Determine the [x, y] coordinate at the center of the cell enclosing the given text.  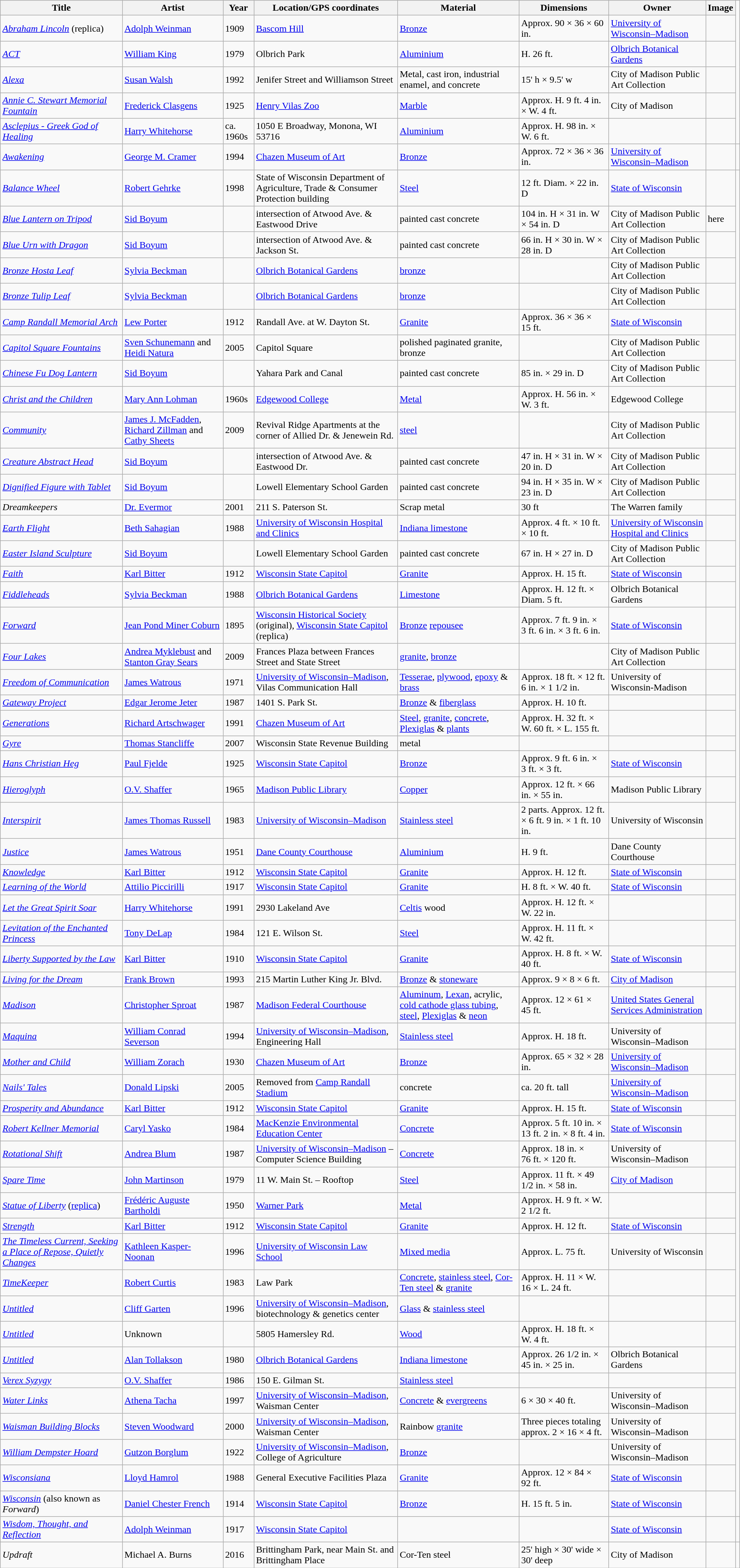
William Dempster Hoard [62, 1452]
Frederick Clasgens [172, 105]
Approx. H. 9 ft. × W. 2 1/2 ft. [564, 1205]
Balance Wheel [62, 188]
Approx. H. 10 ft. [564, 702]
Approx. H. 11 ft. × W. 42 ft. [564, 933]
Mother and Child [62, 1061]
Bronze Hosta Leaf [62, 270]
67 in. H × 27 in. D [564, 554]
2000 [238, 1426]
William King [172, 54]
William Zorach [172, 1061]
Athena Tacha [172, 1401]
2930 Lakeland Ave [326, 907]
Hieroglyph [62, 789]
Dreamkeepers [62, 507]
Dr. Evermor [172, 507]
Caryl Yasko [172, 1129]
Knowledge [62, 872]
Fiddleheads [62, 594]
Jenifer Street and Williamson Street [326, 80]
Beth Sahagian [172, 528]
H. 8 ft. × W. 40 ft. [564, 887]
104 in. H × 31 in. W × 54 in. D [564, 219]
polished paginated granite, bronze [459, 348]
Approx. 18 ft. × 12 ft. 6 in. × 1 1/2 in. [564, 682]
Susan Walsh [172, 80]
James Thomas Russell [172, 821]
Approx. H. 12 ft. × Diam. 5 ft. [564, 594]
Gyre [62, 743]
Christ and the Children [62, 399]
University of Wisconsin–Madison, biotechnology & genetics center [326, 1308]
47 in. H × 31 in. W × 20 in. D [564, 461]
Approx. 9 ft. 6 in. × 3 ft. × 3 ft. [564, 764]
Water Links [62, 1401]
Approx. H. 18 ft. × W. 4 ft. [564, 1334]
General Executive Facilities Plaza [326, 1477]
Verex Syzygy [62, 1380]
Community [62, 430]
Approx. 12 × 61 × 45 ft. [564, 1005]
metal [459, 743]
1050 E Broadway, Monona, WI 53716 [326, 131]
Interspirit [62, 821]
Jean Pond Miner Coburn [172, 625]
1895 [238, 625]
concrete [459, 1088]
1401 S. Park St. [326, 702]
Approx. H. 98 in. × W. 6 ft. [564, 131]
Bronze & stoneware [459, 979]
Liberty Supported by the Law [62, 959]
Bronze Tulip Leaf [62, 296]
Approx. H. 11 × W. 16 × L. 24 ft. [564, 1283]
Four Lakes [62, 656]
H. 26 ft. [564, 54]
University of Wisconsin–Madison, Vilas Communication Hall [326, 682]
TimeKeeper [62, 1283]
Approx. 72 × 36 × 36 in. [564, 157]
Camp Randall Memorial Arch [62, 322]
Celtis wood [459, 907]
Owner [657, 8]
Alan Tollakson [172, 1360]
Glass & stainless steel [459, 1308]
1997 [238, 1401]
granite, bronze [459, 656]
Wisconsin State Revenue Building [326, 743]
Strength [62, 1226]
Thomas Stancliffe [172, 743]
Approx. H. 56 in. × W. 3 ft. [564, 399]
Artist [172, 8]
Metal, cast iron, industrial enamel, and concrete [459, 80]
Gutzon Borglum [172, 1452]
Year [238, 8]
Donald Lipski [172, 1088]
1971 [238, 682]
12 ft. Diam. × 22 in. D [564, 188]
Robert Kellner Memorial [62, 1129]
1992 [238, 80]
1930 [238, 1061]
Maquina [62, 1036]
Approx. 12 ft. × 66 in. × 55 in. [564, 789]
Madison [62, 1005]
Copper [459, 789]
Henry Vilas Zoo [326, 105]
Wisconsin Historical Society (original), Wisconsin State Capitol (replica) [326, 625]
Sven Schunemann and Heidi Natura [172, 348]
Lloyd Hamrol [172, 1477]
Concrete & evergreens [459, 1401]
Attilio Piccirilli [172, 887]
Wisconsiana [62, 1477]
Robert Gehrke [172, 188]
Learning of the World [62, 887]
Annie C. Stewart Memorial Fountain [62, 105]
intersection of Atwood Ave. & Jackson St. [326, 244]
Updraft [62, 1555]
Bronze & fiberglass [459, 702]
5805 Hamersley Rd. [326, 1334]
Rainbow granite [459, 1426]
Christopher Sproat [172, 1005]
MacKenzie Environmental Education Center [326, 1129]
State of Wisconsin Department of Agriculture, Trade & Consumer Protection building [326, 188]
Steel, granite, concrete, Plexiglas & plants [459, 723]
Removed from Camp Randall Stadium [326, 1088]
Approx. 12 × 84 × 92 ft. [564, 1477]
Rotational Shift [62, 1154]
University of Wisconsin–Madison, College of Agriculture [326, 1452]
John Martinson [172, 1180]
University of Wisconsin Law School [326, 1252]
Gateway Project [62, 702]
ACT [62, 54]
1980 [238, 1360]
Easter Island Sculpture [62, 554]
Approx. 36 × 36 × 15 ft. [564, 322]
Wisconsin (also known as Forward) [62, 1504]
Randall Ave. at W. Dayton St. [326, 322]
1986 [238, 1380]
211 S. Paterson St. [326, 507]
2 parts. Approx. 12 ft. × 6 ft. 9 in. × 1 ft. 10 in. [564, 821]
Frédéric Auguste Bartholdi [172, 1205]
Alexa [62, 80]
ca. 1960s [238, 131]
University of Wisconsin-Madison [657, 682]
Hans Christian Heg [62, 764]
Warner Park [326, 1205]
Wisdom, Thought, and Reflection [62, 1530]
Faith [62, 574]
15' h × 9.5' w [564, 80]
Approx. 5 ft. 10 in. × 13 ft. 2 in. × 8 ft. 4 in. [564, 1129]
H. 9 ft. [564, 852]
Daniel Chester French [172, 1504]
Awakening [62, 157]
Approx. H. 8 ft. × W. 40 ft. [564, 959]
Concrete, stainless steel, Cor-Ten steel & granite [459, 1283]
intersection of Atwood Ave. & Eastwood Drive [326, 219]
James J. McFadden, Richard Zillman and Cathy Sheets [172, 430]
1951 [238, 852]
The Warren family [657, 507]
William Conrad Severson [172, 1036]
Location/GPS coordinates [326, 8]
University of Wisconsin–Madison, Engineering Hall [326, 1036]
Asclepius - Greek God of Healing [62, 131]
Limestone [459, 594]
1998 [238, 188]
H. 15 ft. 5 in. [564, 1504]
Scrap metal [459, 507]
85 in. × 29 in. D [564, 373]
Michael A. Burns [172, 1555]
Andrea Myklebust and Stanton Gray Sears [172, 656]
Title [62, 8]
215 Martin Luther King Jr. Blvd. [326, 979]
Approx. L. 75 ft. [564, 1252]
94 in. H × 35 in. W × 23 in. D [564, 487]
Approx. 65 × 32 × 28 in. [564, 1061]
Tesserae, plywood, epoxy & brass [459, 682]
Capitol Square [326, 348]
ca. 20 ft. tall [564, 1088]
Mixed media [459, 1252]
Chinese Fu Dog Lantern [62, 373]
Kathleen Kasper-Noonan [172, 1252]
Approx. H. 32 ft. × W. 60 ft. × L. 155 ft. [564, 723]
Spare Time [62, 1180]
United States General Services Administration [657, 1005]
Yahara Park and Canal [326, 373]
Blue Urn with Dragon [62, 244]
steel [459, 430]
Cliff Garten [172, 1308]
2007 [238, 743]
Justice [62, 852]
Three pieces totaling approx. 2 × 16 × 4 ft. [564, 1426]
Prosperity and Abundance [62, 1108]
Living for the Dream [62, 979]
Wood [459, 1334]
Nails' Tales [62, 1088]
Approx. 11 ft. × 49 1/2 in. × 58 in. [564, 1180]
25' high × 30' wide × 30' deep [564, 1555]
Waisman Building Blocks [62, 1426]
30 ft [564, 507]
Abraham Lincoln (replica) [62, 28]
Forward [62, 625]
Creature Abstract Head [62, 461]
Unknown [172, 1334]
here [720, 219]
Approx. 18 in. × 76 ft. × 120 ft. [564, 1154]
Edgar Jerome Jeter [172, 702]
Approx. 90 × 36 × 60 in. [564, 28]
Andrea Blum [172, 1154]
Dignified Figure with Tablet [62, 487]
Tony DeLap [172, 933]
1910 [238, 959]
Approx. 4 ft. × 10 ft. × 10 ft. [564, 528]
Dimensions [564, 8]
Mary Ann Lohman [172, 399]
1909 [238, 28]
Lew Porter [172, 322]
Brittingham Park, near Main St. and Brittingham Place [326, 1555]
Image [720, 8]
Freedom of Communication [62, 682]
George M. Cramer [172, 157]
1922 [238, 1452]
Approx. 26 1/2 in. × 45 in. × 25 in. [564, 1360]
1914 [238, 1504]
Marble [459, 105]
Capitol Square Fountains [62, 348]
11 W. Main St. – Rooftop [326, 1180]
Approx. H. 18 ft. [564, 1036]
Aluminum, Lexan, acrylic, cold cathode glass tubing, steel, Plexiglas & neon [459, 1005]
Let the Great Spirit Soar [62, 907]
Paul Fjelde [172, 764]
Levitation of the Enchanted Princess [62, 933]
Richard Artschwager [172, 723]
1993 [238, 979]
Law Park [326, 1283]
Olbrich Park [326, 54]
Cor-Ten steel [459, 1555]
The Timeless Current, Seeking a Place of Repose, Quietly Changes [62, 1252]
Approx. 9 × 8 × 6 ft. [564, 979]
1960s [238, 399]
Earth Flight [62, 528]
Generations [62, 723]
Frank Brown [172, 979]
Bascom Hill [326, 28]
Madison Federal Courthouse [326, 1005]
Revival Ridge Apartments at the corner of Allied Dr. & Jenewein Rd. [326, 430]
121 E. Wilson St. [326, 933]
intersection of Atwood Ave. & Eastwood Dr. [326, 461]
Approx. 7 ft. 9 in. × 3 ft. 6 in. × 3 ft. 6 in. [564, 625]
Approx. H. 12 ft. × W. 22 in. [564, 907]
Steven Woodward [172, 1426]
1950 [238, 1205]
2016 [238, 1555]
6 × 30 × 40 ft. [564, 1401]
150 E. Gilman St. [326, 1380]
Blue Lantern on Tripod [62, 219]
2001 [238, 507]
University of Wisconsin–Madison – Computer Science Building [326, 1154]
Bronze repousee [459, 625]
Statue of Liberty (replica) [62, 1205]
66 in. H × 30 in. W × 28 in. D [564, 244]
Robert Curtis [172, 1283]
Approx. H. 9 ft. 4 in. × W. 4 ft. [564, 105]
1965 [238, 789]
Material [459, 8]
Frances Plaza between Frances Street and State Street [326, 656]
